Return the [X, Y] coordinate for the center point of the cell that contains the specified text.  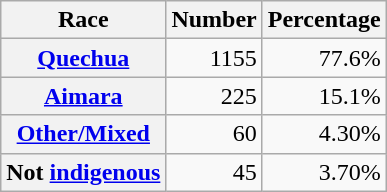
Number [214, 20]
Aimara [84, 96]
3.70% [324, 172]
225 [214, 96]
45 [214, 172]
Other/Mixed [84, 134]
Not indigenous [84, 172]
Percentage [324, 20]
4.30% [324, 134]
60 [214, 134]
15.1% [324, 96]
Quechua [84, 58]
Race [84, 20]
1155 [214, 58]
77.6% [324, 58]
